Determine the [x, y] coordinate at the center of the cell enclosing the given text.  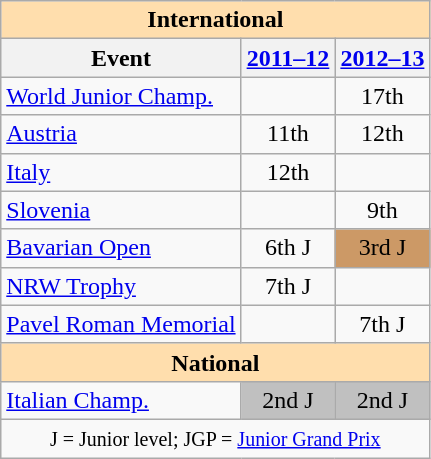
17th [382, 96]
2011–12 [288, 58]
Italy [121, 172]
11th [288, 134]
2012–13 [382, 58]
J = Junior level; JGP = Junior Grand Prix [216, 438]
Austria [121, 134]
6th J [288, 248]
Event [121, 58]
International [216, 20]
NRW Trophy [121, 286]
9th [382, 210]
Slovenia [121, 210]
Pavel Roman Memorial [121, 324]
Italian Champ. [121, 400]
World Junior Champ. [121, 96]
Bavarian Open [121, 248]
National [216, 362]
3rd J [382, 248]
